Determine the [X, Y] coordinate at the center of the cell enclosing the given text.  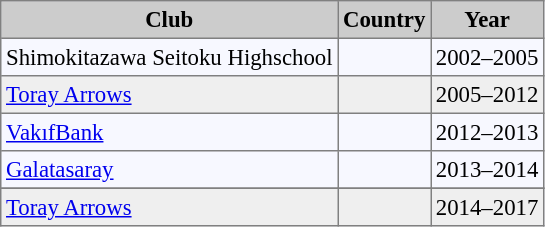
Year [488, 20]
Shimokitazawa Seitoku Highschool [170, 57]
Country [384, 20]
2013–2014 [488, 170]
Club [170, 20]
Galatasaray [170, 170]
2005–2012 [488, 95]
2012–2013 [488, 132]
2014–2017 [488, 207]
2002–2005 [488, 57]
VakıfBank [170, 132]
